Return (X, Y) of the center of cell containing provided text 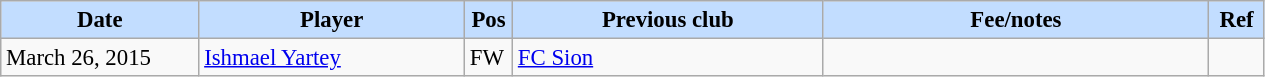
Pos (488, 20)
FW (488, 58)
Previous club (668, 20)
Ishmael Yartey (332, 58)
Player (332, 20)
FC Sion (668, 58)
Ref (1237, 20)
Date (100, 20)
Fee/notes (1016, 20)
March 26, 2015 (100, 58)
